Extract the [X, Y] coordinate from the center of the cell holding the provided text.  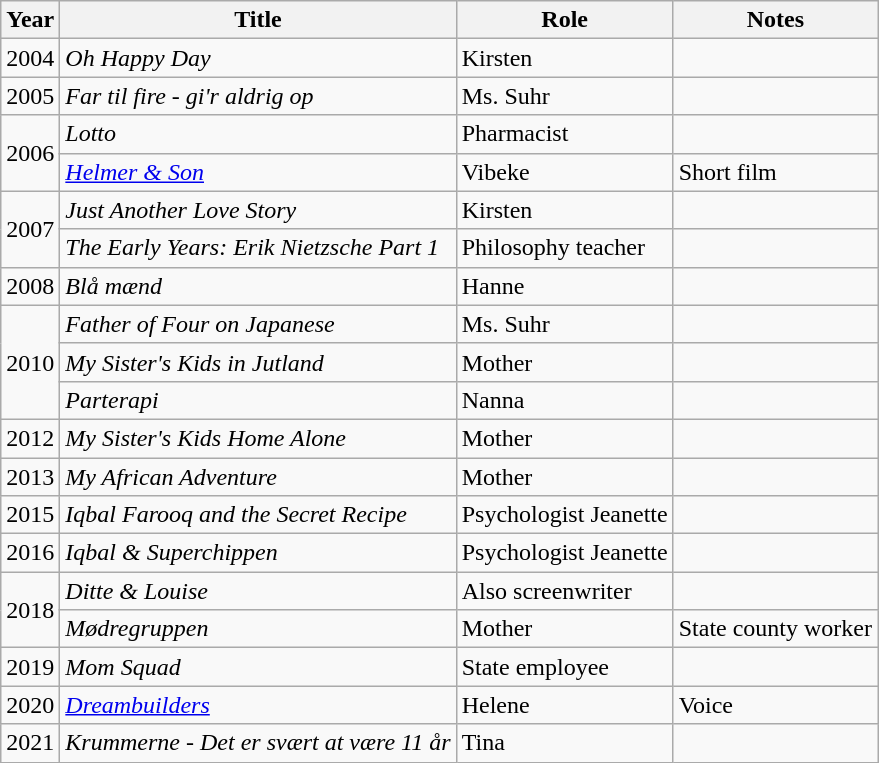
Oh Happy Day [258, 58]
2013 [30, 477]
Iqbal Farooq and the Secret Recipe [258, 515]
2012 [30, 438]
2015 [30, 515]
Parterapi [258, 400]
2006 [30, 153]
Also screenwriter [564, 591]
Short film [775, 172]
2005 [30, 96]
2007 [30, 229]
Helene [564, 705]
My African Adventure [258, 477]
My Sister's Kids in Jutland [258, 362]
State employee [564, 667]
Ditte & Louise [258, 591]
My Sister's Kids Home Alone [258, 438]
2021 [30, 743]
Just Another Love Story [258, 210]
Lotto [258, 134]
2008 [30, 286]
Blå mænd [258, 286]
Year [30, 20]
Mødregruppen [258, 629]
Philosophy teacher [564, 248]
State county worker [775, 629]
Dreambuilders [258, 705]
Title [258, 20]
Vibeke [564, 172]
Hanne [564, 286]
Father of Four on Japanese [258, 324]
Tina [564, 743]
The Early Years: Erik Nietzsche Part 1 [258, 248]
Mom Squad [258, 667]
Krummerne - Det er svært at være 11 år [258, 743]
Role [564, 20]
Iqbal & Superchippen [258, 553]
2004 [30, 58]
Voice [775, 705]
2019 [30, 667]
Notes [775, 20]
Helmer & Son [258, 172]
Pharmacist [564, 134]
2016 [30, 553]
Far til fire - gi'r aldrig op [258, 96]
Nanna [564, 400]
2020 [30, 705]
2018 [30, 610]
2010 [30, 362]
